Output the (X, Y) coordinate of the center of the cell containing the given text.  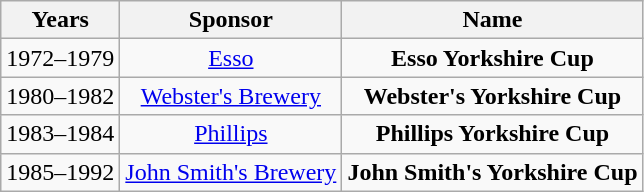
John Smith's Brewery (231, 172)
Phillips Yorkshire Cup (492, 134)
Sponsor (231, 20)
John Smith's Yorkshire Cup (492, 172)
1983–1984 (60, 134)
Webster's Yorkshire Cup (492, 96)
Webster's Brewery (231, 96)
1980–1982 (60, 96)
Esso (231, 58)
Esso Yorkshire Cup (492, 58)
1972–1979 (60, 58)
Name (492, 20)
Phillips (231, 134)
Years (60, 20)
1985–1992 (60, 172)
